Search for the cell housing the specified text and yield its [X, Y] center coordinate. 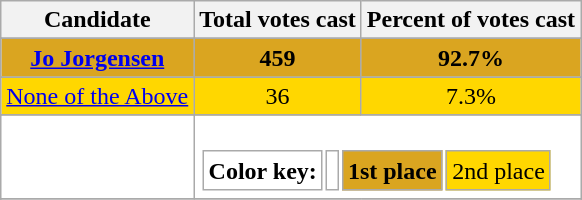
Candidate [98, 20]
Color key: 1st place 2nd place [388, 157]
Total votes cast [278, 20]
None of the Above [98, 96]
36 [278, 96]
459 [278, 58]
7.3% [470, 96]
Color key: [262, 170]
Jo Jorgensen [98, 58]
Percent of votes cast [470, 20]
92.7% [470, 58]
1st place [392, 170]
2nd place [498, 170]
